Scan for the cell matching the given text and deliver its [x, y] coordinate at center. 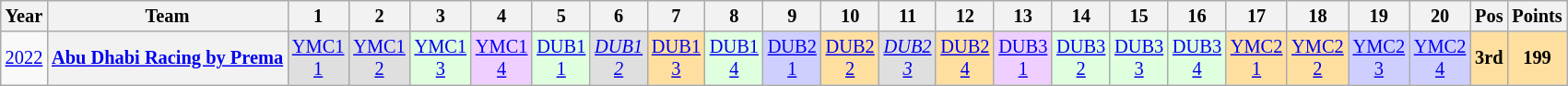
YMC13 [441, 58]
DUB11 [560, 58]
11 [908, 16]
DUB21 [793, 58]
199 [1537, 58]
7 [677, 16]
15 [1139, 16]
DUB24 [964, 58]
DUB23 [908, 58]
12 [964, 16]
1 [318, 16]
9 [793, 16]
16 [1197, 16]
5 [560, 16]
17 [1256, 16]
3rd [1489, 58]
YMC14 [501, 58]
13 [1023, 16]
DUB22 [850, 58]
8 [734, 16]
10 [850, 16]
DUB14 [734, 58]
DUB33 [1139, 58]
4 [501, 16]
Points [1537, 16]
6 [619, 16]
YMC24 [1440, 58]
Year [24, 16]
YMC11 [318, 58]
Pos [1489, 16]
20 [1440, 16]
Team [168, 16]
YMC21 [1256, 58]
2 [379, 16]
Abu Dhabi Racing by Prema [168, 58]
14 [1080, 16]
2022 [24, 58]
YMC22 [1317, 58]
DUB32 [1080, 58]
3 [441, 16]
19 [1379, 16]
DUB12 [619, 58]
YMC12 [379, 58]
18 [1317, 16]
YMC23 [1379, 58]
DUB34 [1197, 58]
DUB31 [1023, 58]
DUB13 [677, 58]
